Find where the given text appears and provide that cell's center as (X, Y) coordinate. 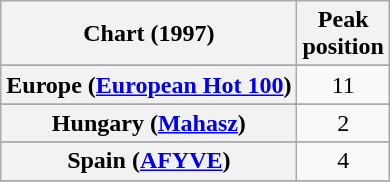
11 (343, 85)
4 (343, 161)
Chart (1997) (149, 34)
Peakposition (343, 34)
2 (343, 123)
Hungary (Mahasz) (149, 123)
Spain (AFYVE) (149, 161)
Europe (European Hot 100) (149, 85)
